Return the [x, y] coordinate for the center point of the cell that contains the specified text.  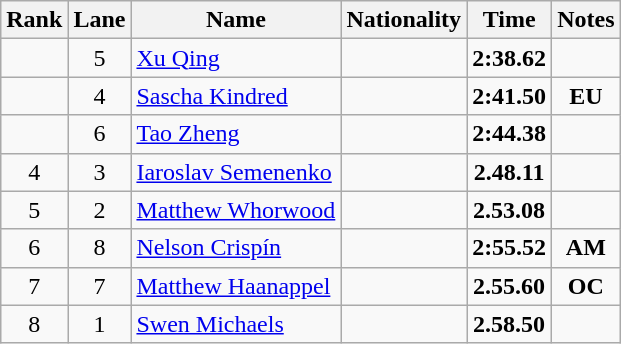
OC [586, 286]
2.53.08 [510, 210]
2:41.50 [510, 96]
Tao Zheng [236, 134]
AM [586, 248]
2.48.11 [510, 172]
Sascha Kindred [236, 96]
Iaroslav Semenenko [236, 172]
2:44.38 [510, 134]
Matthew Whorwood [236, 210]
Notes [586, 20]
2 [100, 210]
Time [510, 20]
Rank [34, 20]
Lane [100, 20]
Swen Michaels [236, 324]
1 [100, 324]
Nationality [404, 20]
Nelson Crispín [236, 248]
2:55.52 [510, 248]
2:38.62 [510, 58]
Xu Qing [236, 58]
3 [100, 172]
EU [586, 96]
Matthew Haanappel [236, 286]
2.58.50 [510, 324]
2.55.60 [510, 286]
Name [236, 20]
